Identify which cell holds the provided text, then report its (X, Y) central coordinate. 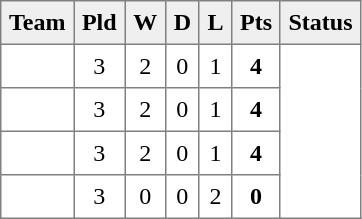
Team (38, 23)
D (182, 23)
Status (320, 23)
Pts (256, 23)
L (216, 23)
W (145, 23)
Pld (100, 23)
